Capture the cell that displays the provided text and extract its [X, Y] central coordinate. 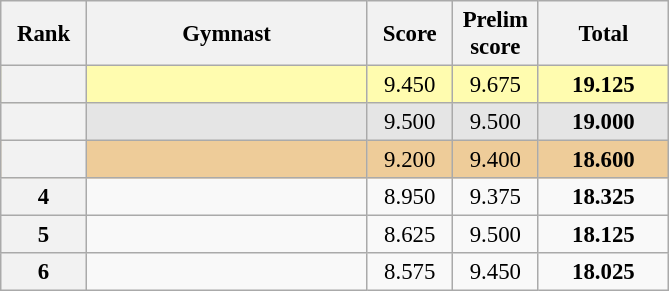
5 [44, 235]
9.400 [496, 160]
18.600 [604, 160]
Gymnast [226, 34]
Prelim score [496, 34]
9.375 [496, 197]
19.000 [604, 122]
9.675 [496, 85]
8.625 [410, 235]
19.125 [604, 85]
18.125 [604, 235]
9.200 [410, 160]
Rank [44, 34]
Total [604, 34]
4 [44, 197]
18.325 [604, 197]
8.950 [410, 197]
9.450 [410, 85]
Score [410, 34]
